Pinpoint the cell where the given text exists, returning its (x, y) midpoint coordinate. 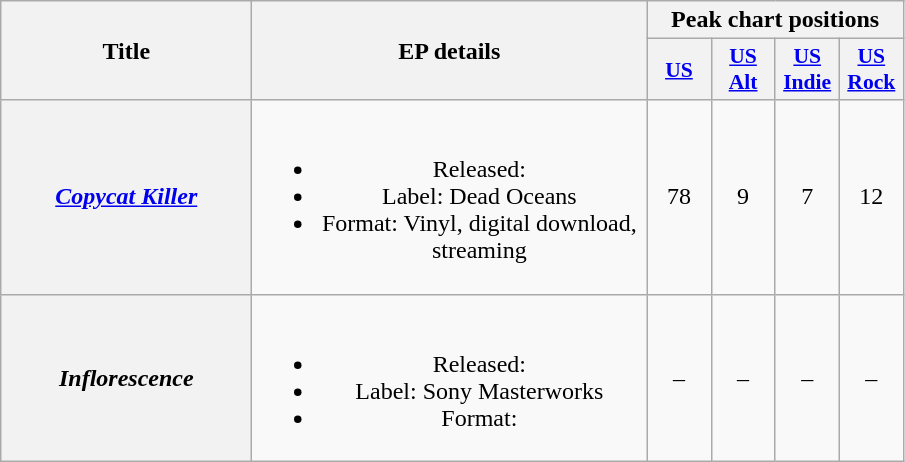
EP details (450, 50)
Released: Label: Sony MasterworksFormat: (450, 378)
7 (807, 197)
Peak chart positions (775, 20)
Title (126, 50)
USAlt (743, 70)
12 (871, 197)
Inflorescence (126, 378)
US (679, 70)
78 (679, 197)
Copycat Killer (126, 197)
Released: Label: Dead OceansFormat: Vinyl, digital download, streaming (450, 197)
USRock (871, 70)
9 (743, 197)
USIndie (807, 70)
